Locate the cell with the specified text and output its [x, y] center coordinate. 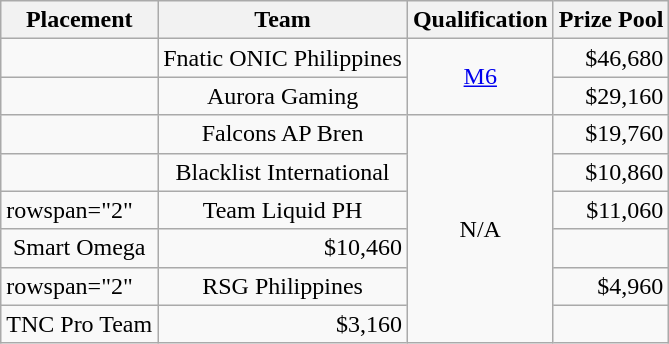
Falcons AP Bren [283, 134]
Team [283, 20]
Smart Omega [80, 248]
Fnatic ONIC Philippines [283, 58]
$10,860 [611, 172]
N/A [480, 229]
$29,160 [611, 96]
$19,760 [611, 134]
$4,960 [611, 286]
$10,460 [283, 248]
Team Liquid PH [283, 210]
$11,060 [611, 210]
M6 [480, 77]
Prize Pool [611, 20]
Aurora Gaming [283, 96]
TNC Pro Team [80, 324]
RSG Philippines [283, 286]
$46,680 [611, 58]
Placement [80, 20]
$3,160 [283, 324]
Qualification [480, 20]
Blacklist International [283, 172]
